Detect which cell encompasses the target text, then output its (X, Y) center coordinate. 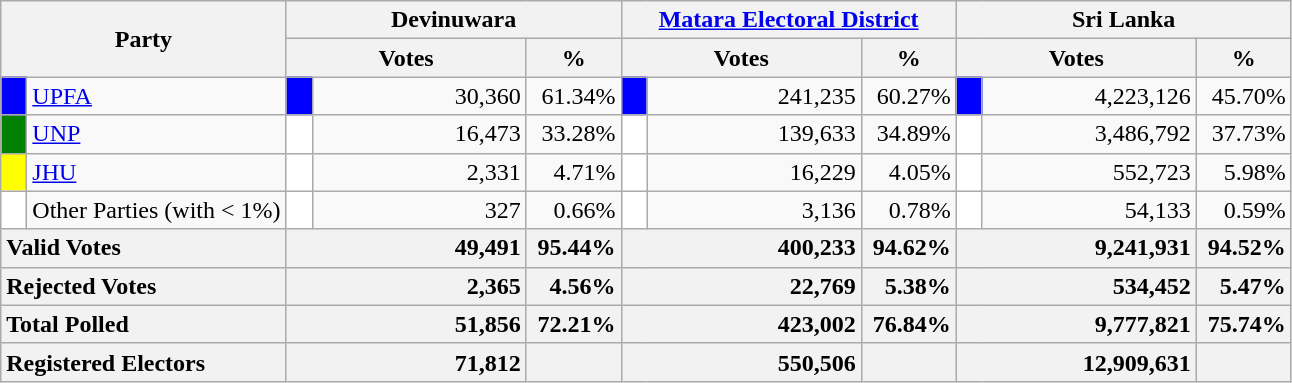
71,812 (406, 362)
327 (419, 210)
61.34% (574, 96)
5.38% (908, 286)
94.52% (1244, 248)
12,909,631 (1076, 362)
37.73% (1244, 134)
Rejected Votes (144, 286)
0.59% (1244, 210)
550,506 (741, 362)
4.56% (574, 286)
423,002 (741, 324)
UNP (156, 134)
0.78% (908, 210)
0.66% (574, 210)
Total Polled (144, 324)
54,133 (1089, 210)
76.84% (908, 324)
534,452 (1076, 286)
5.47% (1244, 286)
Registered Electors (144, 362)
16,229 (754, 172)
Other Parties (with < 1%) (156, 210)
JHU (156, 172)
Matara Electoral District (788, 20)
9,241,931 (1076, 248)
Party (144, 39)
139,633 (754, 134)
Valid Votes (144, 248)
3,486,792 (1089, 134)
16,473 (419, 134)
72.21% (574, 324)
3,136 (754, 210)
30,360 (419, 96)
60.27% (908, 96)
UPFA (156, 96)
4,223,126 (1089, 96)
45.70% (1244, 96)
4.05% (908, 172)
552,723 (1089, 172)
49,491 (406, 248)
9,777,821 (1076, 324)
34.89% (908, 134)
95.44% (574, 248)
2,331 (419, 172)
33.28% (574, 134)
94.62% (908, 248)
241,235 (754, 96)
75.74% (1244, 324)
22,769 (741, 286)
Devinuwara (454, 20)
51,856 (406, 324)
2,365 (406, 286)
400,233 (741, 248)
4.71% (574, 172)
5.98% (1244, 172)
Sri Lanka (1124, 20)
